Output the [x, y] coordinate of the center of the cell containing the given text.  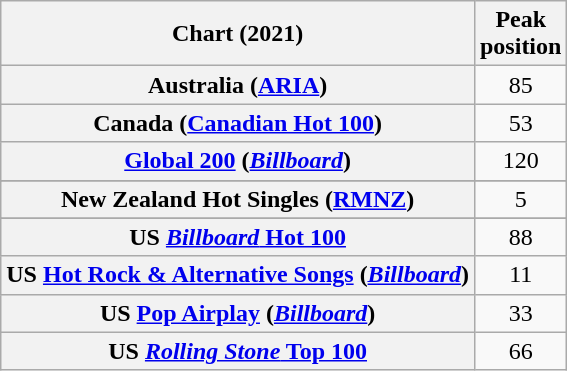
Canada (Canadian Hot 100) [238, 123]
Chart (2021) [238, 34]
66 [520, 351]
US Hot Rock & Alternative Songs (Billboard) [238, 275]
5 [520, 199]
Australia (ARIA) [238, 85]
88 [520, 237]
Peakposition [520, 34]
53 [520, 123]
120 [520, 161]
US Billboard Hot 100 [238, 237]
33 [520, 313]
US Pop Airplay (Billboard) [238, 313]
Global 200 (Billboard) [238, 161]
US Rolling Stone Top 100 [238, 351]
11 [520, 275]
New Zealand Hot Singles (RMNZ) [238, 199]
85 [520, 85]
